Provide the (X, Y) coordinate of the cell's center where the given text is located.  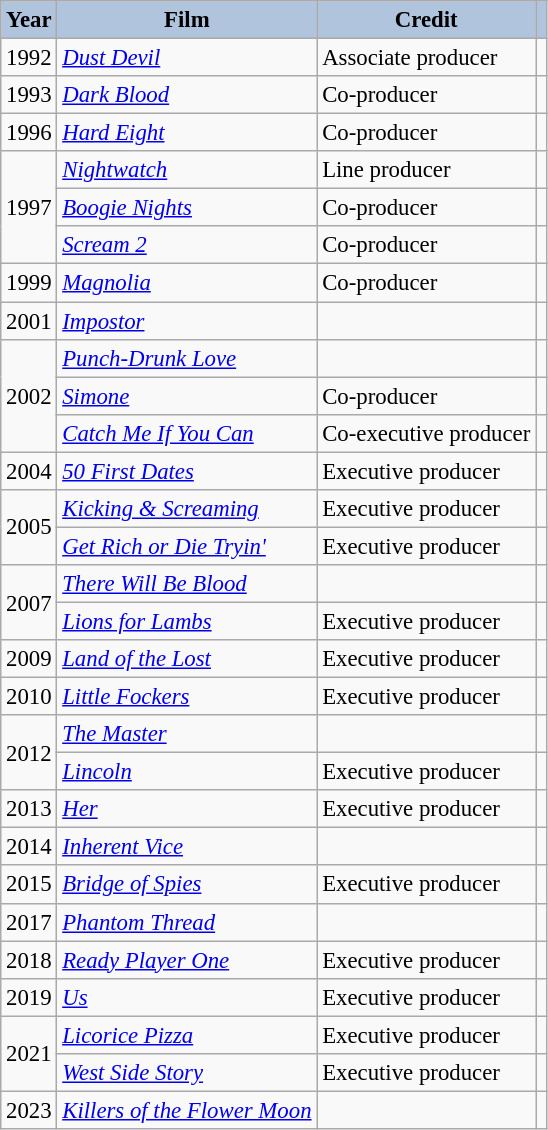
Kicking & Screaming (187, 509)
2007 (29, 602)
2005 (29, 528)
2019 (29, 997)
Impostor (187, 321)
2023 (29, 1110)
Get Rich or Die Tryin' (187, 546)
Us (187, 997)
West Side Story (187, 1073)
Her (187, 809)
Year (29, 20)
1993 (29, 95)
2010 (29, 697)
Dust Devil (187, 58)
Line producer (426, 170)
Magnolia (187, 283)
2009 (29, 659)
1996 (29, 133)
2014 (29, 847)
Killers of the Flower Moon (187, 1110)
Simone (187, 396)
Inherent Vice (187, 847)
Lincoln (187, 772)
Hard Eight (187, 133)
1999 (29, 283)
Credit (426, 20)
There Will Be Blood (187, 584)
2013 (29, 809)
Ready Player One (187, 960)
Scream 2 (187, 245)
2004 (29, 471)
Phantom Thread (187, 922)
Boogie Nights (187, 208)
2015 (29, 885)
50 First Dates (187, 471)
2002 (29, 396)
Nightwatch (187, 170)
2021 (29, 1054)
1992 (29, 58)
The Master (187, 734)
Dark Blood (187, 95)
Catch Me If You Can (187, 433)
Co-executive producer (426, 433)
Punch-Drunk Love (187, 358)
Bridge of Spies (187, 885)
Licorice Pizza (187, 1035)
2017 (29, 922)
Lions for Lambs (187, 621)
2018 (29, 960)
Little Fockers (187, 697)
Land of the Lost (187, 659)
2001 (29, 321)
1997 (29, 208)
Associate producer (426, 58)
2012 (29, 752)
Film (187, 20)
